Detect which cell encompasses the target text, then output its [x, y] center coordinate. 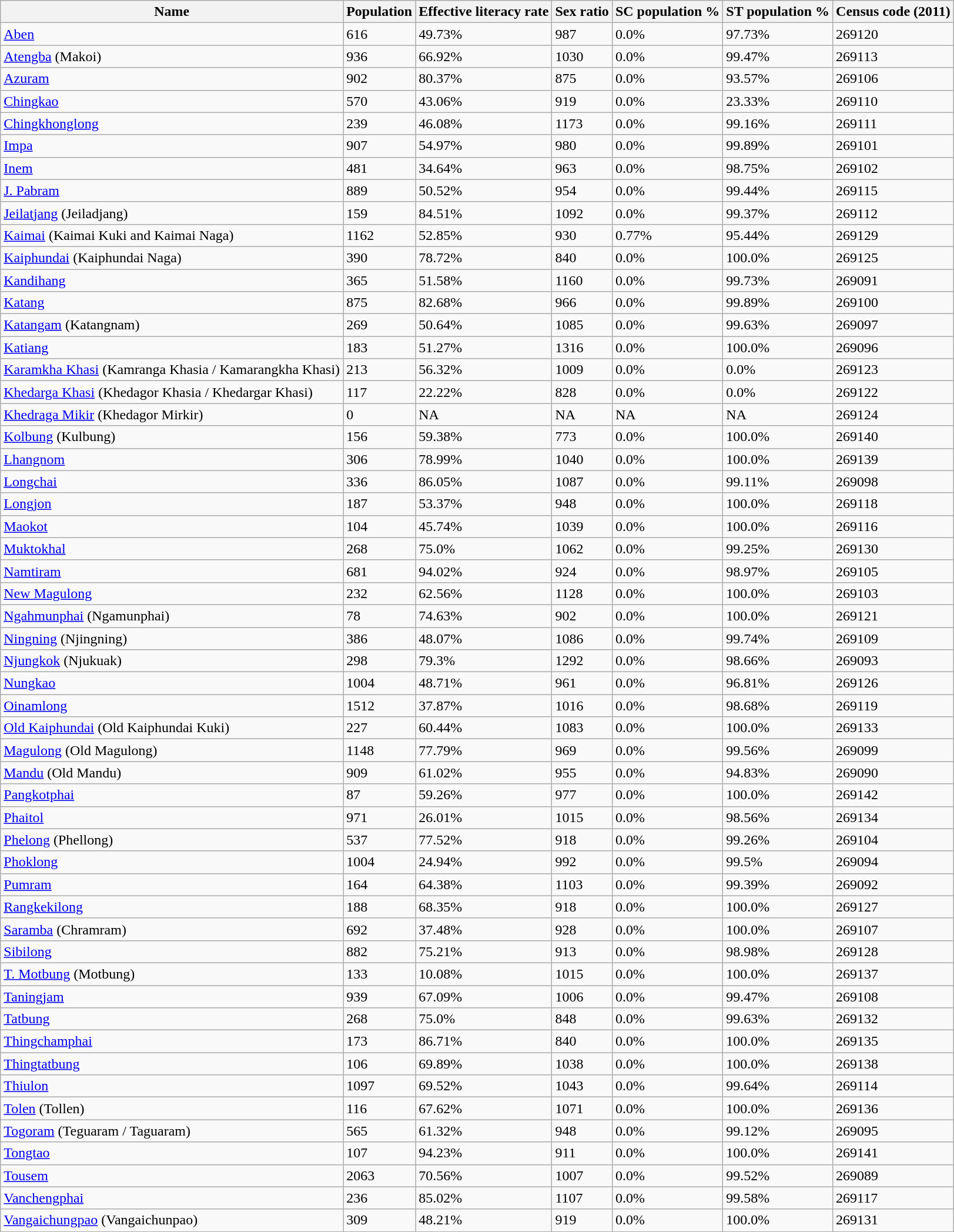
50.52% [484, 191]
Lhangnom [172, 459]
336 [380, 482]
269097 [893, 325]
1512 [380, 706]
173 [380, 1041]
34.64% [484, 168]
1083 [582, 728]
New Magulong [172, 593]
78.99% [484, 459]
116 [380, 1109]
99.26% [778, 840]
882 [380, 951]
1006 [582, 997]
78 [380, 616]
98.68% [778, 706]
60.44% [484, 728]
Phelong (Phellong) [172, 840]
269123 [893, 370]
269133 [893, 728]
848 [582, 1019]
Effective literacy rate [484, 12]
106 [380, 1064]
94.23% [484, 1153]
Katiang [172, 348]
99.12% [778, 1131]
269132 [893, 1019]
87 [380, 795]
269113 [893, 56]
1162 [380, 235]
98.98% [778, 951]
269139 [893, 459]
955 [582, 773]
Jeilatjang (Jeiladjang) [172, 213]
95.44% [778, 235]
269141 [893, 1153]
Tongtao [172, 1153]
66.92% [484, 56]
97.73% [778, 34]
269129 [893, 235]
269117 [893, 1198]
269119 [893, 706]
Katang [172, 303]
980 [582, 146]
565 [380, 1131]
936 [380, 56]
99.39% [778, 884]
84.51% [484, 213]
59.38% [484, 437]
98.97% [778, 571]
977 [582, 795]
Thiulon [172, 1086]
Name [172, 12]
269100 [893, 303]
67.09% [484, 997]
269110 [893, 101]
386 [380, 638]
909 [380, 773]
269115 [893, 191]
Karamkha Khasi (Kamranga Khasia / Kamarangkha Khasi) [172, 370]
52.85% [484, 235]
Tousem [172, 1176]
Longjon [172, 504]
Maokot [172, 526]
Oinamlong [172, 706]
159 [380, 213]
907 [380, 146]
Kandihang [172, 281]
51.27% [484, 348]
70.56% [484, 1176]
Ningning (Njingning) [172, 638]
96.81% [778, 683]
954 [582, 191]
94.83% [778, 773]
966 [582, 303]
Njungkok (Njukuak) [172, 661]
133 [380, 974]
269120 [893, 34]
Kolbung (Kulbung) [172, 437]
23.33% [778, 101]
269112 [893, 213]
692 [380, 929]
1085 [582, 325]
51.58% [484, 281]
164 [380, 884]
183 [380, 348]
69.52% [484, 1086]
1071 [582, 1109]
Namtiram [172, 571]
269109 [893, 638]
1092 [582, 213]
43.06% [484, 101]
98.75% [778, 168]
98.56% [778, 817]
Pumram [172, 884]
Rangkekilong [172, 907]
Chingkao [172, 101]
Longchai [172, 482]
22.22% [484, 392]
Pangkotphai [172, 795]
99.56% [778, 750]
987 [582, 34]
269125 [893, 258]
Phaitol [172, 817]
Kaimai (Kaimai Kuki and Kaimai Naga) [172, 235]
99.58% [778, 1198]
269091 [893, 281]
1160 [582, 281]
828 [582, 392]
99.73% [778, 281]
913 [582, 951]
1316 [582, 348]
Magulong (Old Magulong) [172, 750]
269103 [893, 593]
99.64% [778, 1086]
93.57% [778, 79]
Thingtatbung [172, 1064]
1087 [582, 482]
94.02% [484, 571]
269102 [893, 168]
269095 [893, 1131]
74.63% [484, 616]
J. Pabram [172, 191]
1039 [582, 526]
Aben [172, 34]
939 [380, 997]
992 [582, 862]
1062 [582, 549]
59.26% [484, 795]
681 [380, 571]
1103 [582, 884]
99.16% [778, 123]
Thingchamphai [172, 1041]
Phoklong [172, 862]
1007 [582, 1176]
86.05% [484, 482]
77.52% [484, 840]
SC population % [667, 12]
1097 [380, 1086]
537 [380, 840]
269111 [893, 123]
99.11% [778, 482]
99.5% [778, 862]
26.01% [484, 817]
930 [582, 235]
53.37% [484, 504]
68.35% [484, 907]
86.71% [484, 1041]
963 [582, 168]
61.32% [484, 1131]
269134 [893, 817]
269124 [893, 415]
Khedraga Mikir (Khedagor Mirkir) [172, 415]
269092 [893, 884]
46.08% [484, 123]
Impa [172, 146]
99.52% [778, 1176]
Atengba (Makoi) [172, 56]
187 [380, 504]
80.37% [484, 79]
236 [380, 1198]
Azuram [172, 79]
Inem [172, 168]
67.62% [484, 1109]
269128 [893, 951]
0 [380, 415]
Muktokhal [172, 549]
269135 [893, 1041]
1086 [582, 638]
54.97% [484, 146]
82.68% [484, 303]
269096 [893, 348]
99.25% [778, 549]
269131 [893, 1220]
269121 [893, 616]
48.07% [484, 638]
49.73% [484, 34]
T. Motbung (Motbung) [172, 974]
269118 [893, 504]
971 [380, 817]
37.48% [484, 929]
Sex ratio [582, 12]
61.02% [484, 773]
616 [380, 34]
2063 [380, 1176]
Tolen (Tollen) [172, 1109]
269142 [893, 795]
48.21% [484, 1220]
10.08% [484, 974]
Sibilong [172, 951]
269093 [893, 661]
269106 [893, 79]
75.21% [484, 951]
Mandu (Old Mandu) [172, 773]
1043 [582, 1086]
99.37% [778, 213]
Chingkhonglong [172, 123]
269116 [893, 526]
365 [380, 281]
1173 [582, 123]
239 [380, 123]
0.77% [667, 235]
99.44% [778, 191]
Census code (2011) [893, 12]
269094 [893, 862]
Khedarga Khasi (Khedagor Khasia / Khedargar Khasi) [172, 392]
Kaiphundai (Kaiphundai Naga) [172, 258]
69.89% [484, 1064]
Vangaichungpao (Vangaichunpao) [172, 1220]
269090 [893, 773]
ST population % [778, 12]
269107 [893, 929]
79.3% [484, 661]
232 [380, 593]
298 [380, 661]
309 [380, 1220]
961 [582, 683]
1107 [582, 1198]
911 [582, 1153]
269140 [893, 437]
85.02% [484, 1198]
269101 [893, 146]
570 [380, 101]
269138 [893, 1064]
269130 [893, 549]
24.94% [484, 862]
Taningjam [172, 997]
969 [582, 750]
269127 [893, 907]
45.74% [484, 526]
924 [582, 571]
269126 [893, 683]
269 [380, 325]
390 [380, 258]
889 [380, 191]
99.74% [778, 638]
1016 [582, 706]
Ngahmunphai (Ngamunphai) [172, 616]
227 [380, 728]
1128 [582, 593]
Katangam (Katangnam) [172, 325]
50.64% [484, 325]
Population [380, 12]
Old Kaiphundai (Old Kaiphundai Kuki) [172, 728]
48.71% [484, 683]
Nungkao [172, 683]
Vanchengphai [172, 1198]
64.38% [484, 884]
269137 [893, 974]
269114 [893, 1086]
269099 [893, 750]
1038 [582, 1064]
156 [380, 437]
56.32% [484, 370]
78.72% [484, 258]
269136 [893, 1109]
77.79% [484, 750]
1040 [582, 459]
Togoram (Teguaram / Taguaram) [172, 1131]
269098 [893, 482]
213 [380, 370]
1009 [582, 370]
1030 [582, 56]
269105 [893, 571]
269104 [893, 840]
481 [380, 168]
117 [380, 392]
37.87% [484, 706]
98.66% [778, 661]
62.56% [484, 593]
928 [582, 929]
269122 [893, 392]
1292 [582, 661]
107 [380, 1153]
269089 [893, 1176]
Saramba (Chramram) [172, 929]
1148 [380, 750]
Tatbung [172, 1019]
773 [582, 437]
269108 [893, 997]
306 [380, 459]
188 [380, 907]
104 [380, 526]
